Return the [X, Y] coordinate for the center point of the cell that contains the specified text.  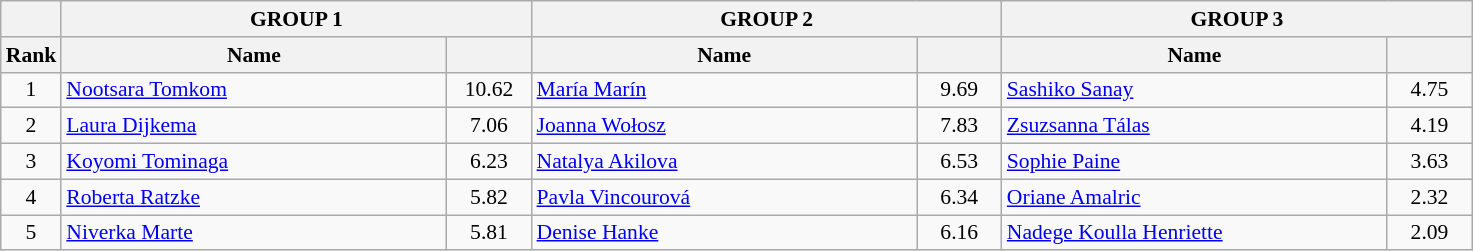
7.06 [488, 126]
5.82 [488, 197]
GROUP 2 [767, 19]
7.83 [960, 126]
4.19 [1430, 126]
10.62 [488, 90]
Natalya Akilova [724, 162]
Nootsara Tomkom [254, 90]
Zsuzsanna Tálas [1194, 126]
Nadege Koulla Henriette [1194, 233]
1 [32, 90]
5 [32, 233]
Roberta Ratzke [254, 197]
Oriane Amalric [1194, 197]
Sophie Paine [1194, 162]
María Marín [724, 90]
3 [32, 162]
2 [32, 126]
5.81 [488, 233]
Rank [32, 55]
GROUP 3 [1237, 19]
4.75 [1430, 90]
9.69 [960, 90]
Denise Hanke [724, 233]
6.16 [960, 233]
3.63 [1430, 162]
Sashiko Sanay [1194, 90]
6.23 [488, 162]
6.53 [960, 162]
GROUP 1 [296, 19]
2.32 [1430, 197]
Pavla Vincourová [724, 197]
Niverka Marte [254, 233]
6.34 [960, 197]
2.09 [1430, 233]
Joanna Wołosz [724, 126]
4 [32, 197]
Koyomi Tominaga [254, 162]
Laura Dijkema [254, 126]
